Determine the [X, Y] coordinate at the center of the cell enclosing the given text.  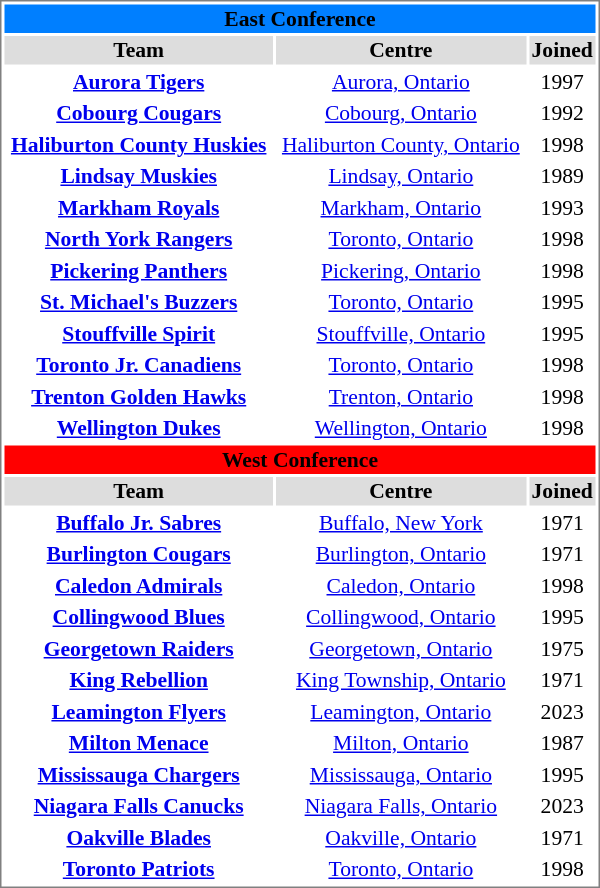
Lindsay, Ontario [401, 176]
Leamington, Ontario [401, 712]
Toronto Patriots [138, 869]
Georgetown, Ontario [401, 648]
Cobourg Cougars [138, 113]
1992 [562, 113]
Haliburton County, Ontario [401, 144]
1987 [562, 743]
Milton Menace [138, 743]
Pickering Panthers [138, 270]
Burlington Cougars [138, 554]
North York Rangers [138, 239]
Oakville Blades [138, 838]
Aurora Tigers [138, 82]
Mississauga, Ontario [401, 774]
King Rebellion [138, 680]
Markham Royals [138, 208]
Caledon Admirals [138, 586]
Buffalo Jr. Sabres [138, 522]
Wellington Dukes [138, 428]
Niagara Falls, Ontario [401, 806]
Stouffville, Ontario [401, 334]
Aurora, Ontario [401, 82]
Burlington, Ontario [401, 554]
Georgetown Raiders [138, 648]
Markham, Ontario [401, 208]
Toronto Jr. Canadiens [138, 365]
Milton, Ontario [401, 743]
St. Michael's Buzzers [138, 302]
1993 [562, 208]
King Township, Ontario [401, 680]
1975 [562, 648]
Haliburton County Huskies [138, 144]
Stouffville Spirit [138, 334]
1989 [562, 176]
Collingwood, Ontario [401, 617]
Caledon, Ontario [401, 586]
Trenton, Ontario [401, 396]
Cobourg, Ontario [401, 113]
Niagara Falls Canucks [138, 806]
Wellington, Ontario [401, 428]
Collingwood Blues [138, 617]
Mississauga Chargers [138, 774]
Leamington Flyers [138, 712]
Lindsay Muskies [138, 176]
East Conference [300, 18]
1997 [562, 82]
Oakville, Ontario [401, 838]
Buffalo, New York [401, 522]
Pickering, Ontario [401, 270]
Trenton Golden Hawks [138, 396]
West Conference [300, 460]
